Determine the [x, y] coordinate at the center of the cell enclosing the given text.  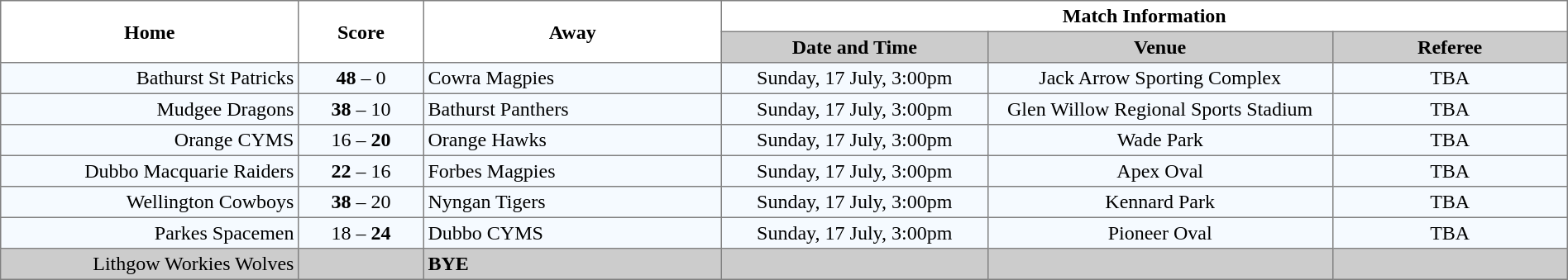
Lithgow Workies Wolves [150, 264]
Mudgee Dragons [150, 109]
Cowra Magpies [572, 78]
48 – 0 [361, 78]
38 – 10 [361, 109]
Dubbo Macquarie Raiders [150, 171]
Dubbo CYMS [572, 233]
Wade Park [1159, 140]
Venue [1159, 47]
Glen Willow Regional Sports Stadium [1159, 109]
38 – 20 [361, 202]
Apex Oval [1159, 171]
Orange Hawks [572, 140]
16 – 20 [361, 140]
Nyngan Tigers [572, 202]
Orange CYMS [150, 140]
Match Information [1145, 17]
Score [361, 31]
22 – 16 [361, 171]
Forbes Magpies [572, 171]
Home [150, 31]
BYE [572, 264]
Away [572, 31]
Parkes Spacemen [150, 233]
Wellington Cowboys [150, 202]
18 – 24 [361, 233]
Jack Arrow Sporting Complex [1159, 78]
Date and Time [854, 47]
Bathurst Panthers [572, 109]
Referee [1450, 47]
Pioneer Oval [1159, 233]
Bathurst St Patricks [150, 78]
Kennard Park [1159, 202]
